Scan for the cell matching the given text and deliver its [X, Y] coordinate at center. 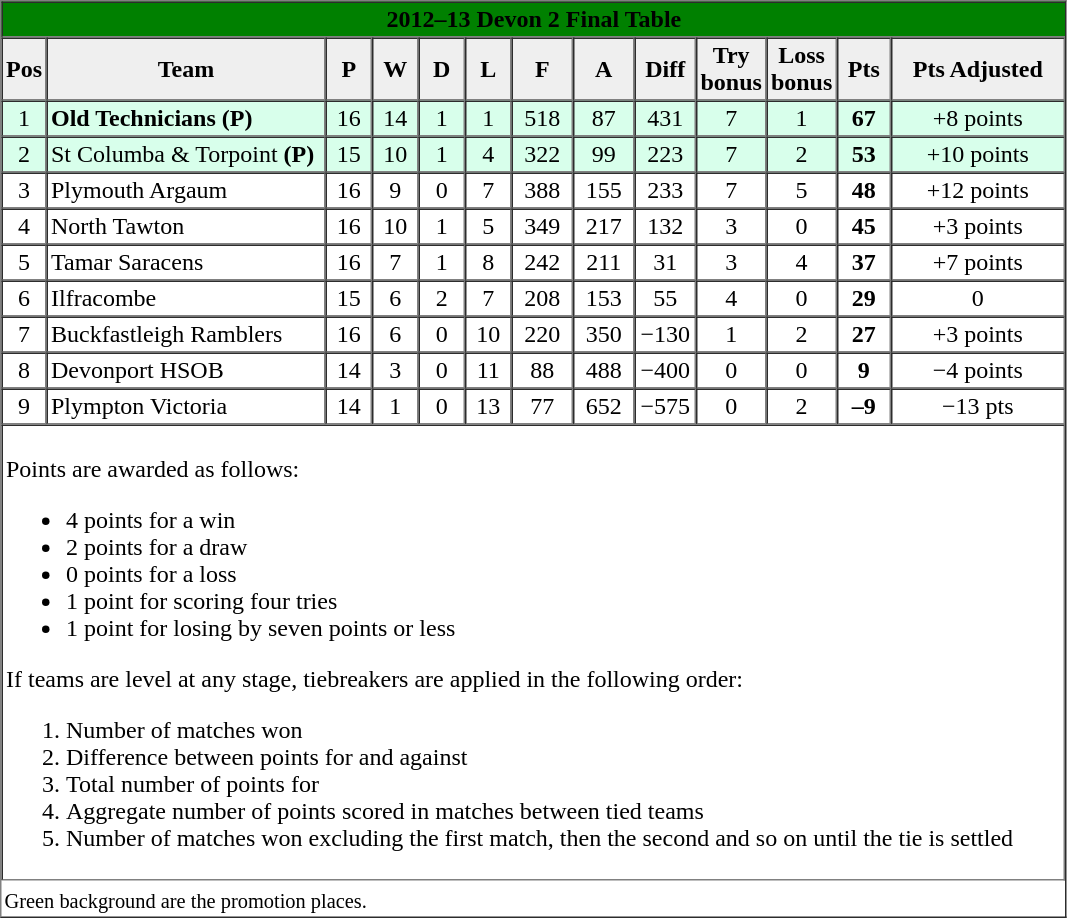
+8 points [978, 118]
−4 points [978, 370]
242 [543, 262]
Devonport HSOB [186, 370]
217 [604, 226]
99 [604, 154]
488 [604, 370]
−400 [665, 370]
208 [543, 298]
388 [543, 190]
A [604, 70]
Old Technicians (P) [186, 118]
349 [543, 226]
–9 [864, 406]
31 [665, 262]
223 [665, 154]
−130 [665, 334]
350 [604, 334]
+7 points [978, 262]
Pos [24, 70]
Diff [665, 70]
+12 points [978, 190]
L [488, 70]
D [441, 70]
55 [665, 298]
45 [864, 226]
211 [604, 262]
13 [488, 406]
Green background are the promotion places. [446, 901]
37 [864, 262]
Team [186, 70]
Plymouth Argaum [186, 190]
48 [864, 190]
153 [604, 298]
Ilfracombe [186, 298]
431 [665, 118]
77 [543, 406]
29 [864, 298]
87 [604, 118]
518 [543, 118]
11 [488, 370]
220 [543, 334]
Buckfastleigh Ramblers [186, 334]
Pts Adjusted [978, 70]
Plympton Victoria [186, 406]
2012–13 Devon 2 Final Table [534, 20]
−13 pts [978, 406]
155 [604, 190]
P [349, 70]
88 [543, 370]
Pts [864, 70]
27 [864, 334]
Tamar Saracens [186, 262]
233 [665, 190]
W [395, 70]
652 [604, 406]
Loss bonus [801, 70]
132 [665, 226]
67 [864, 118]
St Columba & Torpoint (P) [186, 154]
53 [864, 154]
+10 points [978, 154]
North Tawton [186, 226]
F [543, 70]
−575 [665, 406]
322 [543, 154]
Try bonus [731, 70]
